Output the [X, Y] coordinate of the center of the cell containing the given text.  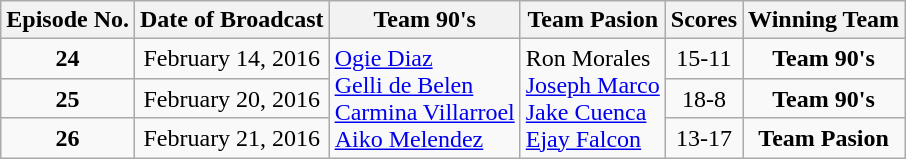
Ron MoralesJoseph MarcoJake CuencaEjay Falcon [592, 98]
February 20, 2016 [232, 98]
26 [68, 138]
Episode No. [68, 20]
Date of Broadcast [232, 20]
18-8 [704, 98]
February 21, 2016 [232, 138]
13-17 [704, 138]
15-11 [704, 59]
Winning Team [824, 20]
Scores [704, 20]
February 14, 2016 [232, 59]
25 [68, 98]
24 [68, 59]
Ogie DiazGelli de BelenCarmina VillarroelAiko Melendez [424, 98]
